Return (x, y) of the center of cell containing provided text 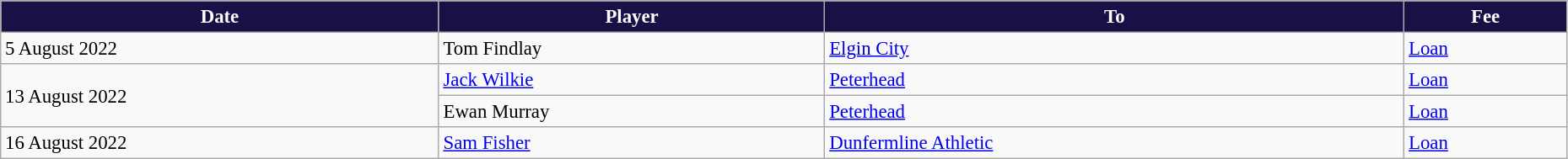
Dunfermline Athletic (1115, 143)
Fee (1486, 17)
Jack Wilkie (632, 80)
13 August 2022 (219, 96)
Sam Fisher (632, 143)
Ewan Murray (632, 112)
Date (219, 17)
Tom Findlay (632, 49)
Player (632, 17)
16 August 2022 (219, 143)
Elgin City (1115, 49)
5 August 2022 (219, 49)
To (1115, 17)
